Pinpoint the cell where the given text exists, returning its (x, y) midpoint coordinate. 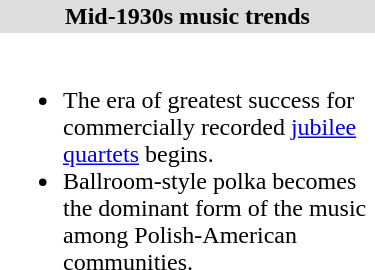
Mid-1930s music trends (188, 16)
